Capture the cell that displays the provided text and extract its [x, y] central coordinate. 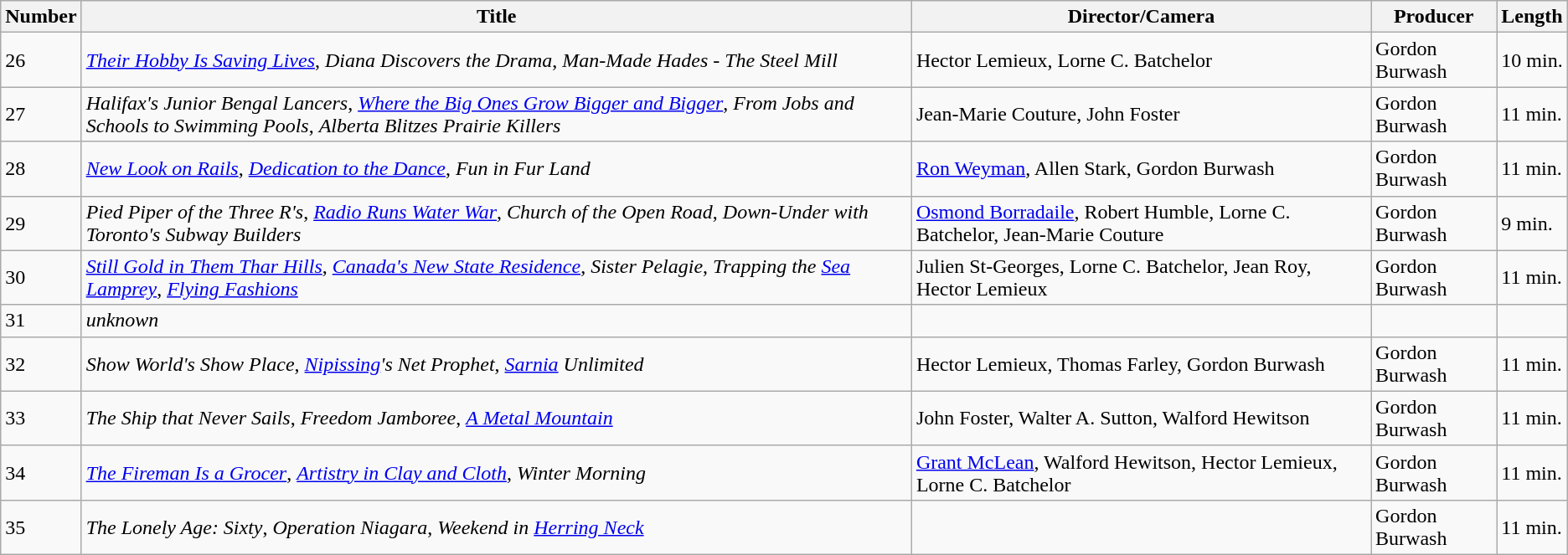
Director/Camera [1141, 17]
Their Hobby Is Saving Lives, Diana Discovers the Drama, Man-Made Hades - The Steel Mill [496, 60]
Julien St-Georges, Lorne C. Batchelor, Jean Roy, Hector Lemieux [1141, 278]
Pied Piper of the Three R's, Radio Runs Water War, Church of the Open Road, Down-Under with Toronto's Subway Builders [496, 223]
26 [41, 60]
unknown [496, 321]
New Look on Rails, Dedication to the Dance, Fun in Fur Land [496, 169]
29 [41, 223]
Number [41, 17]
32 [41, 363]
10 min. [1532, 60]
Jean-Marie Couture, John Foster [1141, 114]
Producer [1434, 17]
Hector Lemieux, Thomas Farley, Gordon Burwash [1141, 363]
Hector Lemieux, Lorne C. Batchelor [1141, 60]
Show World's Show Place, Nipissing's Net Prophet, Sarnia Unlimited [496, 363]
John Foster, Walter A. Sutton, Walford Hewitson [1141, 419]
The Ship that Never Sails, Freedom Jamboree, A Metal Mountain [496, 419]
Halifax's Junior Bengal Lancers, Where the Big Ones Grow Bigger and Bigger, From Jobs and Schools to Swimming Pools, Alberta Blitzes Prairie Killers [496, 114]
The Lonely Age: Sixty, Operation Niagara, Weekend in Herring Neck [496, 527]
27 [41, 114]
9 min. [1532, 223]
Osmond Borradaile, Robert Humble, Lorne C. Batchelor, Jean-Marie Couture [1141, 223]
28 [41, 169]
Grant McLean, Walford Hewitson, Hector Lemieux, Lorne C. Batchelor [1141, 472]
Still Gold in Them Thar Hills, Canada's New State Residence, Sister Pelagie, Trapping the Sea Lamprey, Flying Fashions [496, 278]
The Fireman Is a Grocer, Artistry in Clay and Cloth, Winter Morning [496, 472]
31 [41, 321]
35 [41, 527]
Ron Weyman, Allen Stark, Gordon Burwash [1141, 169]
30 [41, 278]
33 [41, 419]
Length [1532, 17]
34 [41, 472]
Title [496, 17]
